Pinpoint the cell where the given text exists, returning its [X, Y] midpoint coordinate. 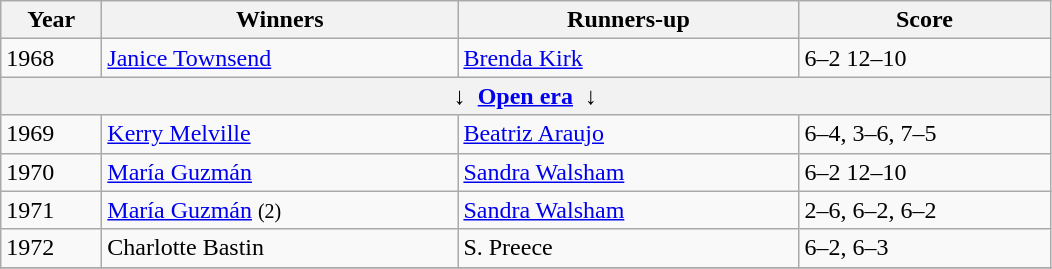
María Guzmán (2) [280, 210]
Beatriz Araujo [628, 134]
1970 [52, 172]
Winners [280, 20]
1969 [52, 134]
1972 [52, 248]
S. Preece [628, 248]
6–4, 3–6, 7–5 [924, 134]
Score [924, 20]
Runners-up [628, 20]
Year [52, 20]
1971 [52, 210]
Charlotte Bastin [280, 248]
Brenda Kirk [628, 58]
2–6, 6–2, 6–2 [924, 210]
María Guzmán [280, 172]
↓ Open era ↓ [526, 96]
1968 [52, 58]
6–2, 6–3 [924, 248]
Janice Townsend [280, 58]
Kerry Melville [280, 134]
